Determine the [x, y] coordinate at the center of the cell enclosing the given text.  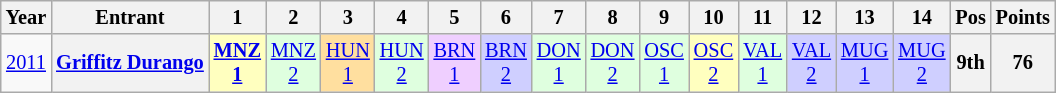
DON2 [613, 63]
HUN1 [348, 63]
VAL1 [762, 63]
9th [970, 63]
MUG1 [864, 63]
6 [506, 17]
14 [922, 17]
2 [294, 17]
1 [238, 17]
10 [714, 17]
8 [613, 17]
9 [664, 17]
12 [812, 17]
5 [455, 17]
VAL2 [812, 63]
Entrant [130, 17]
3 [348, 17]
Year [26, 17]
Points [1023, 17]
MUG2 [922, 63]
BRN1 [455, 63]
BRN2 [506, 63]
13 [864, 17]
11 [762, 17]
OSC2 [714, 63]
MNZ2 [294, 63]
2011 [26, 63]
Pos [970, 17]
MNZ1 [238, 63]
76 [1023, 63]
HUN2 [402, 63]
4 [402, 17]
DON1 [559, 63]
Griffitz Durango [130, 63]
OSC1 [664, 63]
7 [559, 17]
